Extract the (x, y) coordinate from the center of the cell holding the provided text.  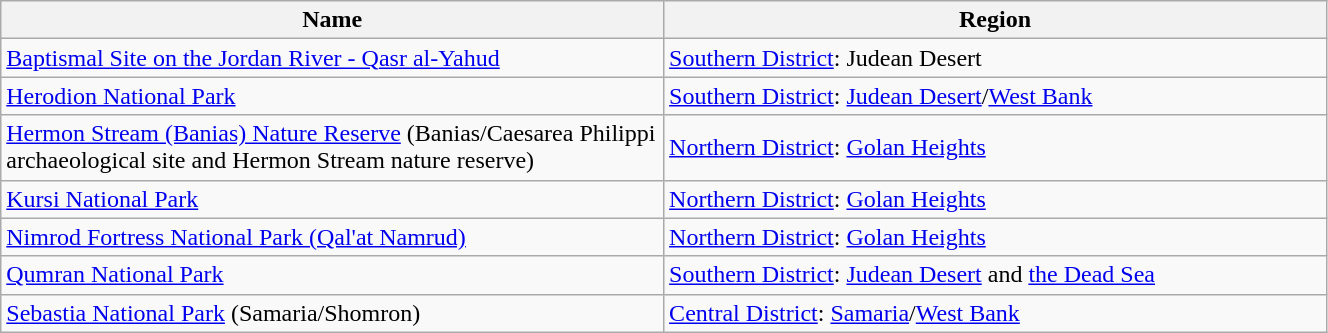
Name (332, 20)
Herodion National Park (332, 96)
Qumran National Park (332, 275)
Sebastia National Park (Samaria/Shomron) (332, 313)
Southern District: Judean Desert and the Dead Sea (996, 275)
Southern District: Judean Desert (996, 58)
Hermon Stream (Banias) Nature Reserve (Banias/Caesarea Philippi archaeological site and Hermon Stream nature reserve) (332, 148)
Region (996, 20)
Southern District: Judean Desert/West Bank (996, 96)
Nimrod Fortress National Park (Qal'at Namrud) (332, 237)
Baptismal Site on the Jordan River - Qasr al-Yahud (332, 58)
Kursi National Park (332, 199)
Central District: Samaria/West Bank (996, 313)
